Return the [x, y] coordinate for the center point of the cell that contains the specified text.  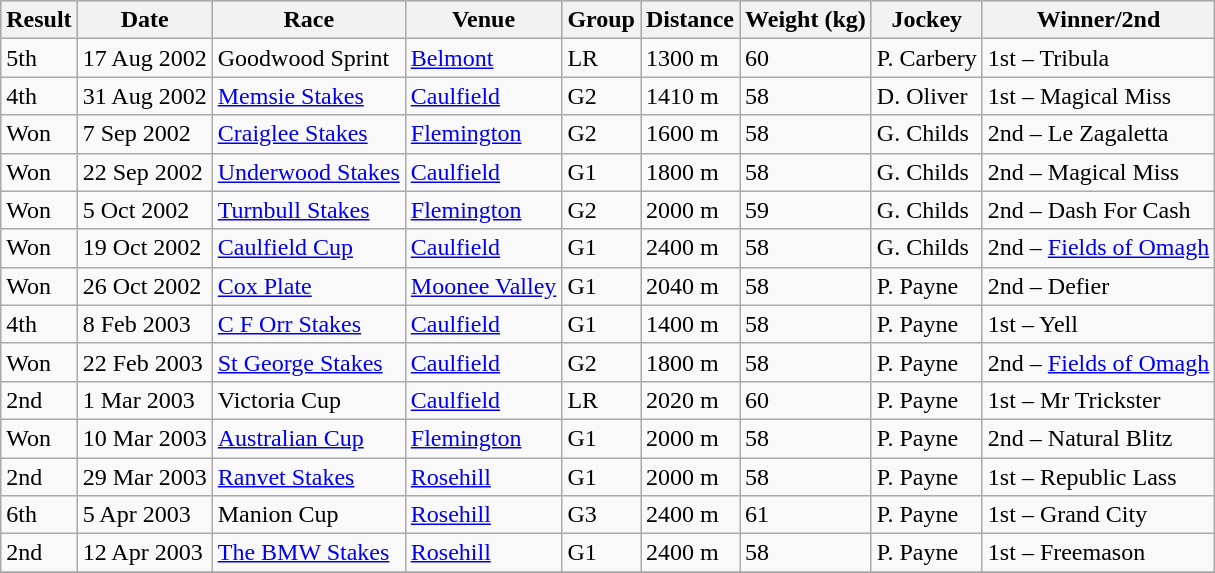
1st – Magical Miss [1098, 96]
2nd – Le Zagaletta [1098, 134]
Weight (kg) [806, 20]
22 Feb 2003 [144, 362]
5 Oct 2002 [144, 210]
D. Oliver [926, 96]
Cox Plate [308, 286]
Goodwood Sprint [308, 58]
1 Mar 2003 [144, 400]
1st – Freemason [1098, 553]
6th [39, 515]
10 Mar 2003 [144, 438]
61 [806, 515]
Moonee Valley [484, 286]
Australian Cup [308, 438]
5th [39, 58]
1600 m [690, 134]
Distance [690, 20]
12 Apr 2003 [144, 553]
Winner/2nd [1098, 20]
2nd – Natural Blitz [1098, 438]
1400 m [690, 324]
26 Oct 2002 [144, 286]
The BMW Stakes [308, 553]
5 Apr 2003 [144, 515]
1st – Tribula [1098, 58]
Venue [484, 20]
Craiglee Stakes [308, 134]
22 Sep 2002 [144, 172]
Caulfield Cup [308, 248]
Victoria Cup [308, 400]
Ranvet Stakes [308, 477]
Result [39, 20]
1st – Republic Lass [1098, 477]
31 Aug 2002 [144, 96]
1300 m [690, 58]
17 Aug 2002 [144, 58]
Jockey [926, 20]
St George Stakes [308, 362]
Group [602, 20]
2nd – Dash For Cash [1098, 210]
Manion Cup [308, 515]
Underwood Stakes [308, 172]
1st – Mr Trickster [1098, 400]
2nd – Defier [1098, 286]
2020 m [690, 400]
P. Carbery [926, 58]
59 [806, 210]
G3 [602, 515]
19 Oct 2002 [144, 248]
29 Mar 2003 [144, 477]
Race [308, 20]
Memsie Stakes [308, 96]
1st – Yell [1098, 324]
8 Feb 2003 [144, 324]
2040 m [690, 286]
Date [144, 20]
1410 m [690, 96]
Turnbull Stakes [308, 210]
Belmont [484, 58]
2nd – Magical Miss [1098, 172]
C F Orr Stakes [308, 324]
7 Sep 2002 [144, 134]
1st – Grand City [1098, 515]
